Return the [X, Y] coordinate for the center point of the cell that contains the specified text.  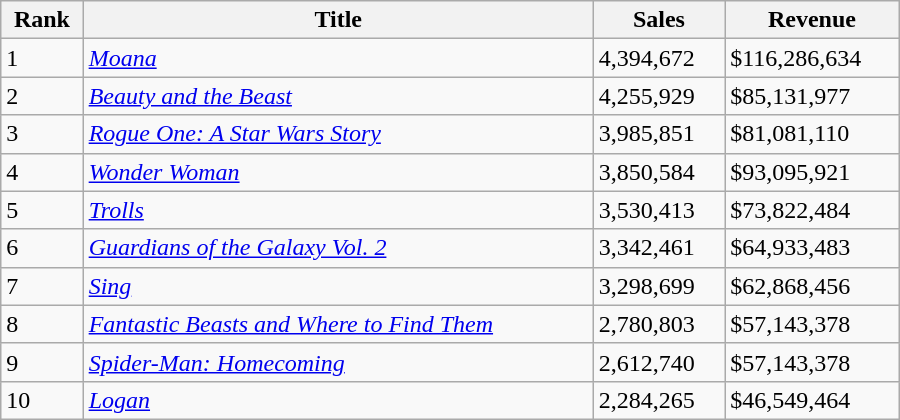
Moana [338, 58]
Rank [42, 20]
3,342,461 [658, 248]
7 [42, 286]
$73,822,484 [812, 210]
3,985,851 [658, 134]
4,394,672 [658, 58]
Trolls [338, 210]
3 [42, 134]
1 [42, 58]
8 [42, 324]
$64,933,483 [812, 248]
$46,549,464 [812, 400]
Beauty and the Beast [338, 96]
$81,081,110 [812, 134]
Title [338, 20]
Sales [658, 20]
Wonder Woman [338, 172]
$85,131,977 [812, 96]
$93,095,921 [812, 172]
Revenue [812, 20]
2,780,803 [658, 324]
5 [42, 210]
Logan [338, 400]
2 [42, 96]
3,850,584 [658, 172]
Fantastic Beasts and Where to Find Them [338, 324]
3,530,413 [658, 210]
2,284,265 [658, 400]
10 [42, 400]
6 [42, 248]
2,612,740 [658, 362]
$116,286,634 [812, 58]
4,255,929 [658, 96]
Rogue One: A Star Wars Story [338, 134]
4 [42, 172]
Sing [338, 286]
3,298,699 [658, 286]
Spider-Man: Homecoming [338, 362]
$62,868,456 [812, 286]
Guardians of the Galaxy Vol. 2 [338, 248]
9 [42, 362]
